Pinpoint the cell where the given text exists, returning its (x, y) midpoint coordinate. 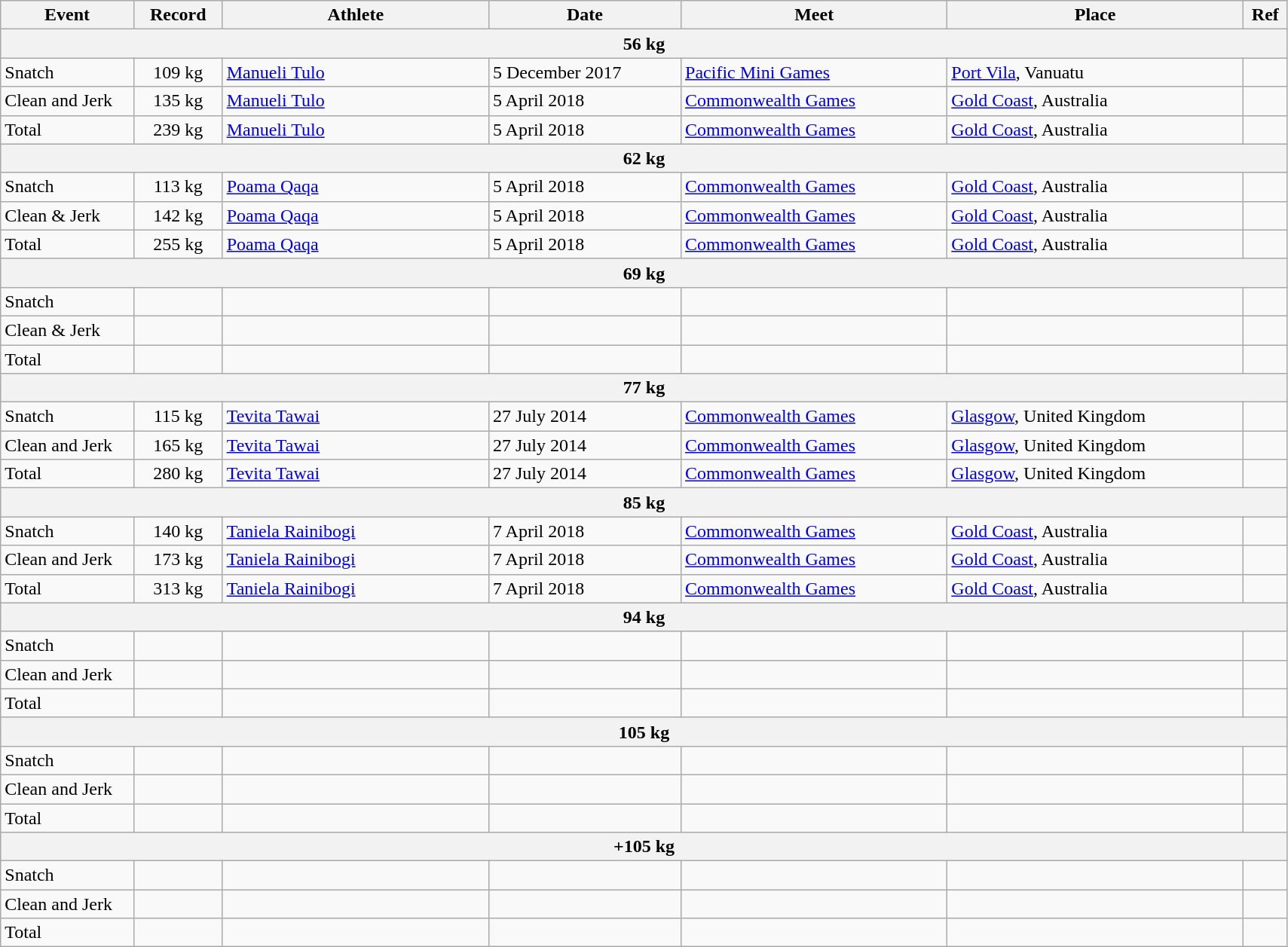
115 kg (178, 417)
5 December 2017 (585, 72)
142 kg (178, 215)
173 kg (178, 560)
280 kg (178, 474)
Port Vila, Vanuatu (1096, 72)
+105 kg (644, 847)
85 kg (644, 503)
105 kg (644, 732)
255 kg (178, 244)
Date (585, 15)
77 kg (644, 388)
Place (1096, 15)
165 kg (178, 445)
Athlete (356, 15)
113 kg (178, 187)
Pacific Mini Games (814, 72)
69 kg (644, 273)
56 kg (644, 44)
109 kg (178, 72)
135 kg (178, 101)
Meet (814, 15)
Ref (1265, 15)
62 kg (644, 158)
Event (68, 15)
Record (178, 15)
140 kg (178, 531)
94 kg (644, 617)
239 kg (178, 130)
313 kg (178, 588)
